Capture the cell that displays the provided text and extract its (X, Y) central coordinate. 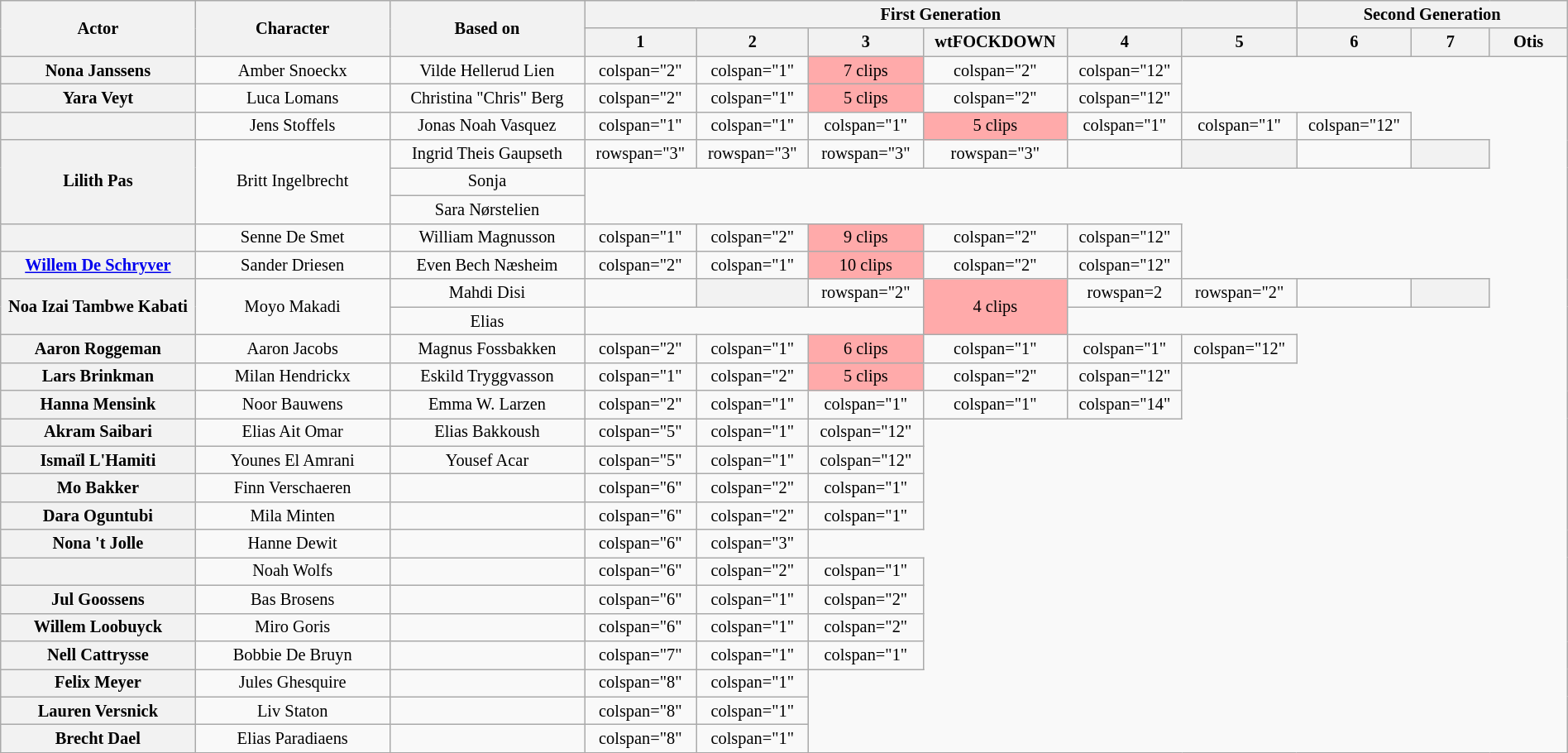
Yara Veyt (98, 98)
Based on (486, 28)
First Generation (941, 14)
Actor (98, 28)
Noor Bauwens (293, 405)
6 clips (865, 348)
Willem Loobuyck (98, 627)
Magnus Fossbakken (486, 348)
Sonja (486, 181)
Finn Verschaeren (293, 487)
Sander Driesen (293, 265)
Liv Staton (293, 711)
Nona Janssens (98, 70)
Amber Snoeckx (293, 70)
Hanne Dewit (293, 544)
Jul Goossens (98, 599)
Lauren Versnick (98, 711)
colspan="14" (1125, 405)
Nell Cattrysse (98, 655)
Character (293, 28)
Christina "Chris" Berg (486, 98)
Brecht Dael (98, 738)
Britt Ingelbrecht (293, 182)
4 (1125, 42)
Lilith Pas (98, 182)
Senne De Smet (293, 237)
Bas Brosens (293, 599)
Hanna Mensink (98, 405)
Emma W. Larzen (486, 405)
10 clips (865, 265)
wtFOCKDOWN (995, 42)
Mahdi Disi (486, 293)
Younes El Amrani (293, 460)
Noa Izai Tambwe Kabati (98, 306)
Vilde Hellerud Lien (486, 70)
Elias (486, 321)
Aaron Jacobs (293, 348)
Jules Ghesquire (293, 683)
Moyo Makadi (293, 306)
colspan="3" (753, 544)
Noah Wolfs (293, 571)
7 clips (865, 70)
Elias Bakkoush (486, 432)
5 (1239, 42)
Willem De Schryver (98, 265)
rowspan=2 (1125, 293)
Milan Hendrickx (293, 376)
2 (753, 42)
Jonas Noah Vasquez (486, 126)
Aaron Roggeman (98, 348)
Mila Minten (293, 516)
4 clips (995, 306)
Bobbie De Bruyn (293, 655)
Nona 't Jolle (98, 544)
Luca Lomans (293, 98)
Sara Nørstelien (486, 209)
Lars Brinkman (98, 376)
Otis (1528, 42)
Second Generation (1432, 14)
9 clips (865, 237)
Even Bech Næsheim (486, 265)
Yousef Acar (486, 460)
7 (1451, 42)
colspan="7" (640, 655)
6 (1355, 42)
Akram Saibari (98, 432)
3 (865, 42)
Miro Goris (293, 627)
Ismaïl L'Hamiti (98, 460)
Mo Bakker (98, 487)
1 (640, 42)
Dara Oguntubi (98, 516)
William Magnusson (486, 237)
Jens Stoffels (293, 126)
Elias Paradiaens (293, 738)
Elias Ait Omar (293, 432)
Felix Meyer (98, 683)
Eskild Tryggvasson (486, 376)
Ingrid Theis Gaupseth (486, 154)
